Provide the [X, Y] coordinate of the cell's center where the given text is located.  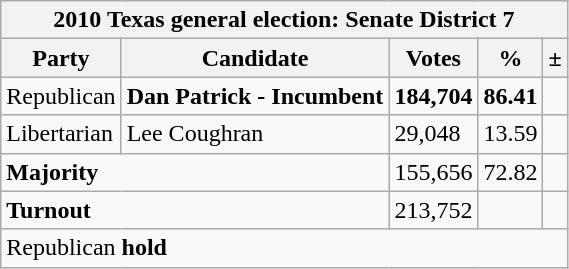
± [555, 58]
72.82 [510, 172]
Candidate [255, 58]
86.41 [510, 96]
2010 Texas general election: Senate District 7 [284, 20]
Turnout [195, 210]
Libertarian [61, 134]
% [510, 58]
155,656 [434, 172]
Republican [61, 96]
13.59 [510, 134]
29,048 [434, 134]
Majority [195, 172]
Republican hold [284, 248]
184,704 [434, 96]
213,752 [434, 210]
Party [61, 58]
Votes [434, 58]
Dan Patrick - Incumbent [255, 96]
Lee Coughran [255, 134]
